Detect which cell encompasses the target text, then output its (X, Y) center coordinate. 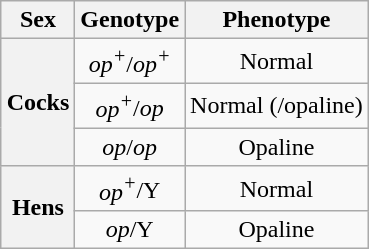
op/op (130, 147)
Genotype (130, 20)
op+/op (130, 106)
Sex (38, 20)
op/Y (130, 230)
Normal (/opaline) (277, 106)
Hens (38, 208)
Cocks (38, 102)
op+/op+ (130, 62)
Phenotype (277, 20)
op+/Y (130, 188)
